Return (x, y) of the center of cell containing provided text 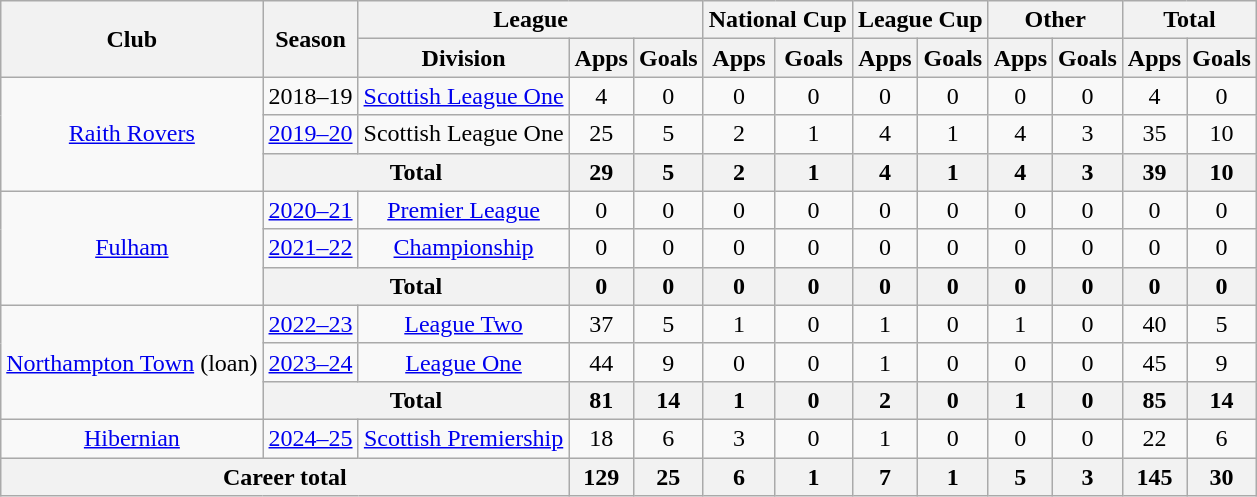
7 (884, 477)
Division (464, 58)
44 (601, 362)
Raith Rovers (132, 134)
2021–22 (310, 248)
Hibernian (132, 438)
2018–19 (310, 96)
Fulham (132, 248)
30 (1222, 477)
League (530, 20)
29 (601, 172)
129 (601, 477)
35 (1154, 134)
Other (1055, 20)
40 (1154, 324)
2019–20 (310, 134)
Scottish Premiership (464, 438)
39 (1154, 172)
League Two (464, 324)
Club (132, 39)
League Cup (920, 20)
22 (1154, 438)
145 (1154, 477)
Premier League (464, 210)
National Cup (778, 20)
Career total (285, 477)
Season (310, 39)
2024–25 (310, 438)
Northampton Town (loan) (132, 362)
Championship (464, 248)
37 (601, 324)
2022–23 (310, 324)
2020–21 (310, 210)
2023–24 (310, 362)
League One (464, 362)
18 (601, 438)
81 (601, 400)
45 (1154, 362)
85 (1154, 400)
